Return [X, Y] of the center of cell containing provided text 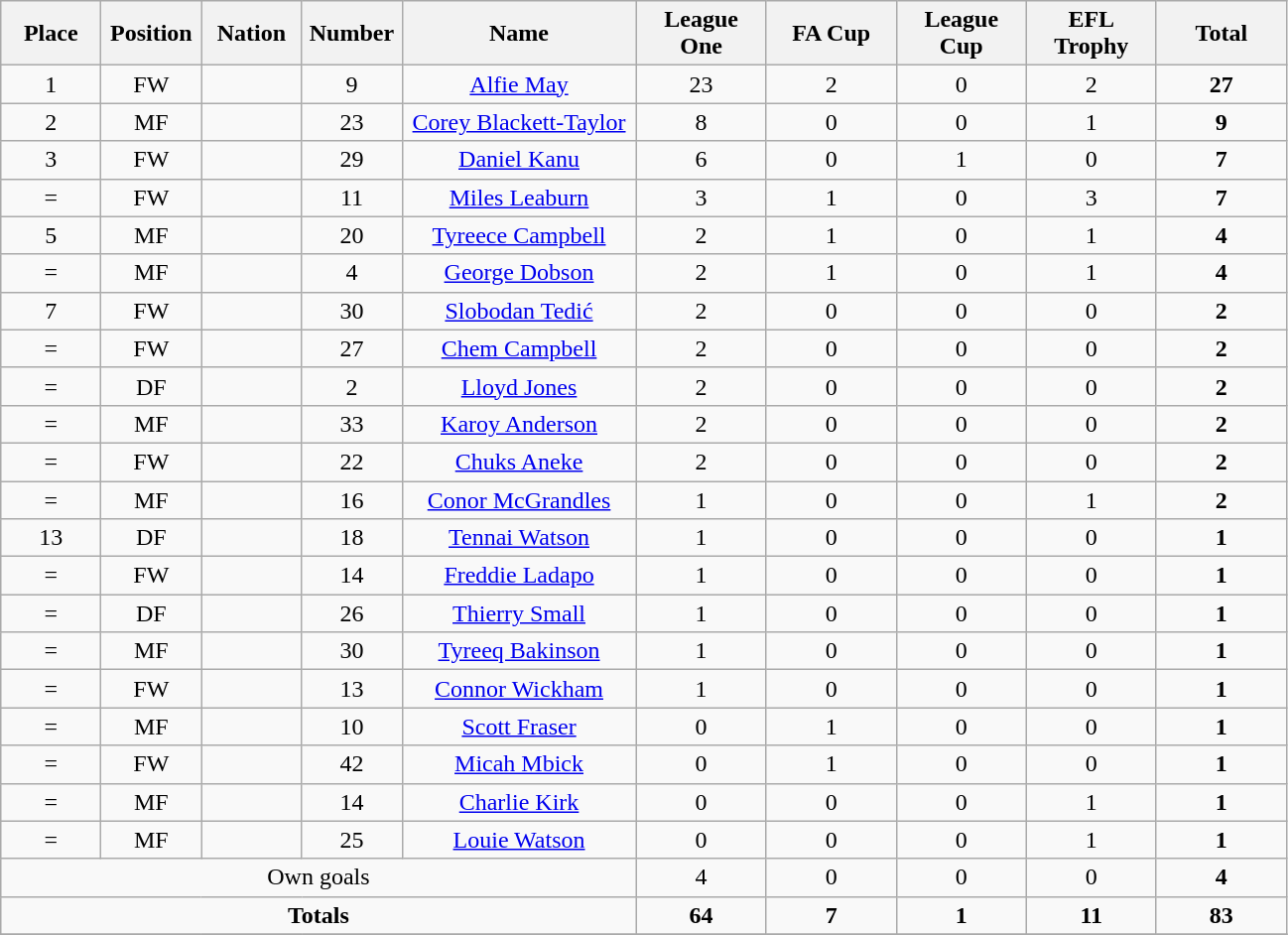
FA Cup [832, 34]
Chuks Aneke [519, 462]
5 [52, 235]
Position [151, 34]
42 [351, 764]
8 [701, 122]
George Dobson [519, 273]
Chem Campbell [519, 348]
Total [1221, 34]
Tyreeq Bakinson [519, 651]
Thierry Small [519, 613]
Connor Wickham [519, 689]
16 [351, 499]
29 [351, 160]
83 [1221, 915]
26 [351, 613]
Name [519, 34]
22 [351, 462]
Tennai Watson [519, 538]
Number [351, 34]
Freddie Ladapo [519, 576]
Miles Leaburn [519, 198]
Micah Mbick [519, 764]
Conor McGrandles [519, 499]
64 [701, 915]
Scott Fraser [519, 727]
Totals [319, 915]
Own goals [319, 877]
Tyreece Campbell [519, 235]
25 [351, 840]
Alfie May [519, 84]
10 [351, 727]
Daniel Kanu [519, 160]
League One [701, 34]
20 [351, 235]
Louie Watson [519, 840]
33 [351, 424]
18 [351, 538]
EFL Trophy [1092, 34]
Karoy Anderson [519, 424]
Nation [252, 34]
Lloyd Jones [519, 386]
Charlie Kirk [519, 802]
Slobodan Tedić [519, 311]
League Cup [961, 34]
Place [52, 34]
Corey Blackett-Taylor [519, 122]
6 [701, 160]
